Search for the cell housing the specified text and yield its (X, Y) center coordinate. 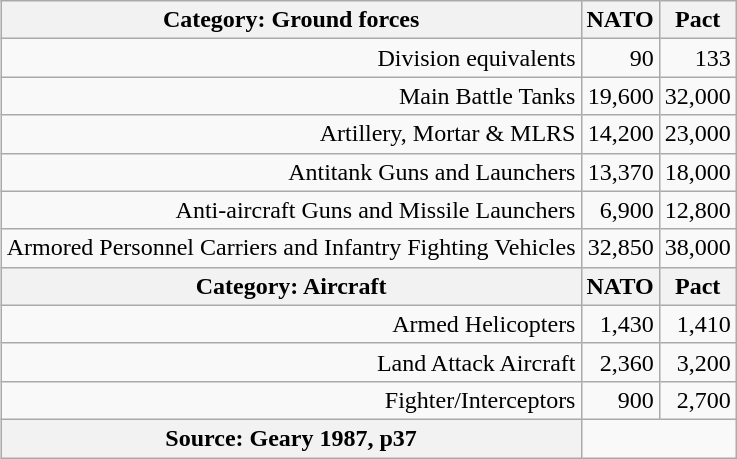
3,200 (698, 362)
Source: Geary 1987, p37 (291, 438)
12,800 (698, 210)
1,430 (620, 324)
Category: Aircraft (291, 286)
90 (620, 58)
13,370 (620, 172)
Artillery, Mortar & MLRS (291, 134)
14,200 (620, 134)
Armored Personnel Carriers and Infantry Fighting Vehicles (291, 248)
19,600 (620, 96)
Fighter/Interceptors (291, 400)
Armed Helicopters (291, 324)
18,000 (698, 172)
32,850 (620, 248)
Division equivalents (291, 58)
32,000 (698, 96)
Land Attack Aircraft (291, 362)
2,360 (620, 362)
900 (620, 400)
1,410 (698, 324)
Main Battle Tanks (291, 96)
Category: Ground forces (291, 20)
38,000 (698, 248)
2,700 (698, 400)
23,000 (698, 134)
6,900 (620, 210)
Antitank Guns and Launchers (291, 172)
133 (698, 58)
Anti-aircraft Guns and Missile Launchers (291, 210)
